Identify which cell holds the provided text, then report its (x, y) central coordinate. 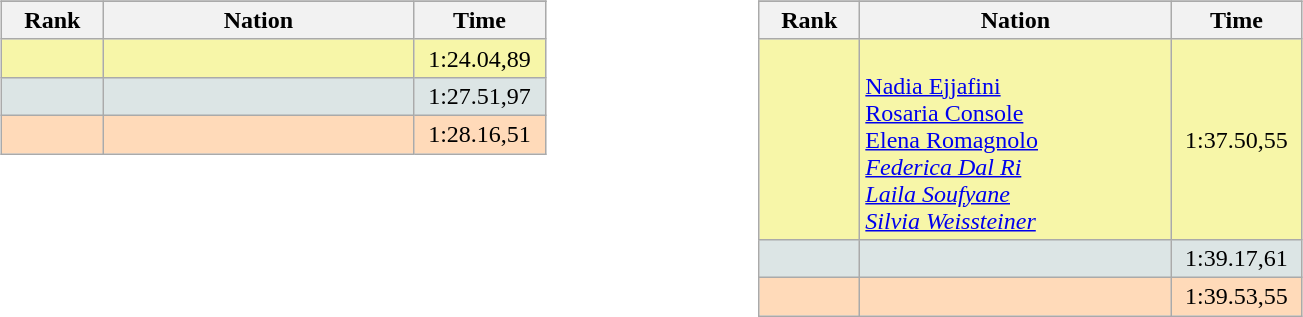
1:27.51,97 (480, 96)
Nadia EjjafiniRosaria ConsoleElena RomagnoloFederica Dal RiLaila SoufyaneSilvia Weissteiner (1016, 139)
1:39.53,55 (1236, 296)
1:37.50,55 (1236, 139)
1:24.04,89 (480, 58)
1:28.16,51 (480, 134)
1:39.17,61 (1236, 258)
